Locate the cell with the specified text and output its [X, Y] center coordinate. 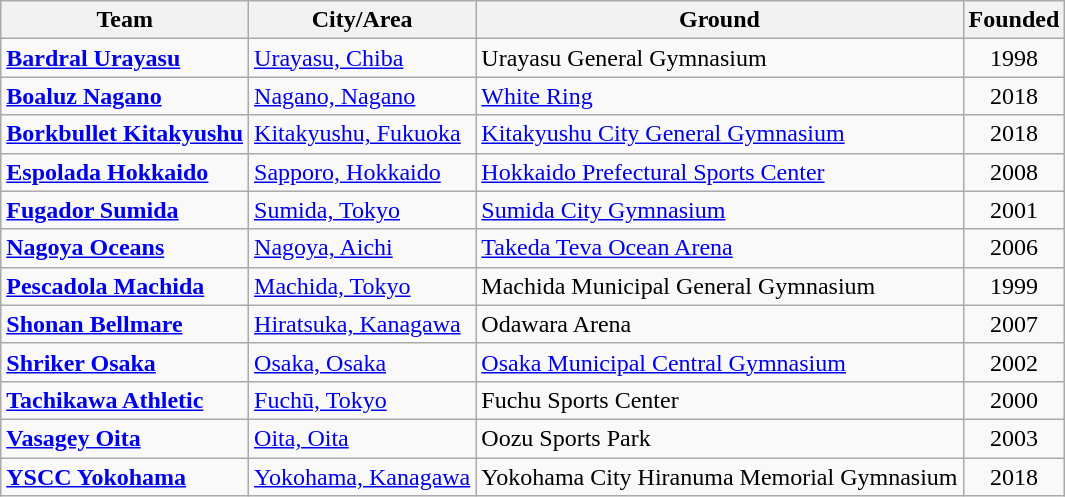
2007 [1014, 324]
Vasagey Oita [125, 438]
Kitakyushu City General Gymnasium [720, 134]
Hiratsuka, Kanagawa [362, 324]
Machida Municipal General Gymnasium [720, 286]
Pescadola Machida [125, 286]
Odawara Arena [720, 324]
Takeda Teva Ocean Arena [720, 248]
Shonan Bellmare [125, 324]
Borkbullet Kitakyushu [125, 134]
2003 [1014, 438]
YSCC Yokohama [125, 477]
White Ring [720, 96]
Sumida City Gymnasium [720, 210]
Boaluz Nagano [125, 96]
Fuchu Sports Center [720, 400]
City/Area [362, 20]
Founded [1014, 20]
1998 [1014, 58]
2001 [1014, 210]
Yokohama City Hiranuma Memorial Gymnasium [720, 477]
Fuchū, Tokyo [362, 400]
2000 [1014, 400]
1999 [1014, 286]
Osaka Municipal Central Gymnasium [720, 362]
Nagoya, Aichi [362, 248]
Kitakyushu, Fukuoka [362, 134]
Hokkaido Prefectural Sports Center [720, 172]
Fugador Sumida [125, 210]
Ground [720, 20]
Osaka, Osaka [362, 362]
Bardral Urayasu [125, 58]
2008 [1014, 172]
Urayasu, Chiba [362, 58]
Machida, Tokyo [362, 286]
Yokohama, Kanagawa [362, 477]
Sapporo, Hokkaido [362, 172]
Sumida, Tokyo [362, 210]
Nagano, Nagano [362, 96]
Team [125, 20]
Tachikawa Athletic [125, 400]
Urayasu General Gymnasium [720, 58]
Nagoya Oceans [125, 248]
2002 [1014, 362]
2006 [1014, 248]
Oozu Sports Park [720, 438]
Oita, Oita [362, 438]
Espolada Hokkaido [125, 172]
Shriker Osaka [125, 362]
